Return the (X, Y) coordinate for the center point of the cell that contains the specified text.  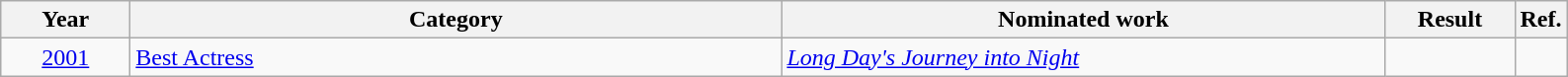
Best Actress (456, 57)
Long Day's Journey into Night (1083, 57)
Ref. (1541, 20)
Result (1450, 20)
2001 (65, 57)
Nominated work (1083, 20)
Year (65, 20)
Category (456, 20)
